Search for the cell housing the specified text and yield its [x, y] center coordinate. 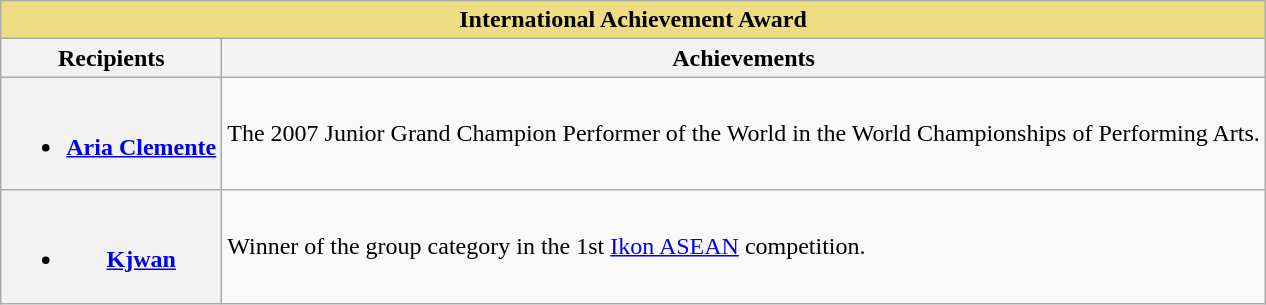
Aria Clemente [112, 134]
International Achievement Award [634, 20]
Recipients [112, 58]
Kjwan [112, 246]
The 2007 Junior Grand Champion Performer of the World in the World Championships of Performing Arts. [744, 134]
Winner of the group category in the 1st Ikon ASEAN competition. [744, 246]
Achievements [744, 58]
